Determine the (X, Y) coordinate at the center of the cell enclosing the given text.  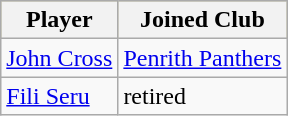
retired (202, 96)
Joined Club (202, 20)
John Cross (60, 58)
Penrith Panthers (202, 58)
Player (60, 20)
Fili Seru (60, 96)
